Pinpoint the cell where the given text exists, returning its (X, Y) midpoint coordinate. 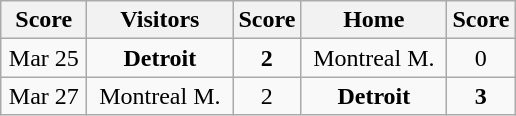
Mar 27 (44, 96)
Mar 25 (44, 58)
Home (374, 20)
0 (481, 58)
3 (481, 96)
Visitors (160, 20)
